Output the [X, Y] coordinate of the center of the cell containing the given text.  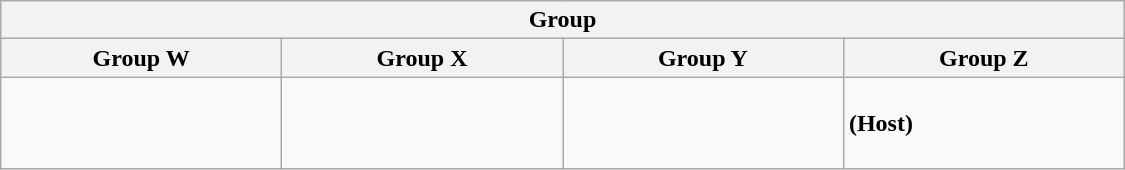
Group Z [984, 58]
Group X [422, 58]
Group W [142, 58]
Group [563, 20]
(Host) [984, 123]
Group Y [702, 58]
